Pinpoint the cell where the given text exists, returning its [X, Y] midpoint coordinate. 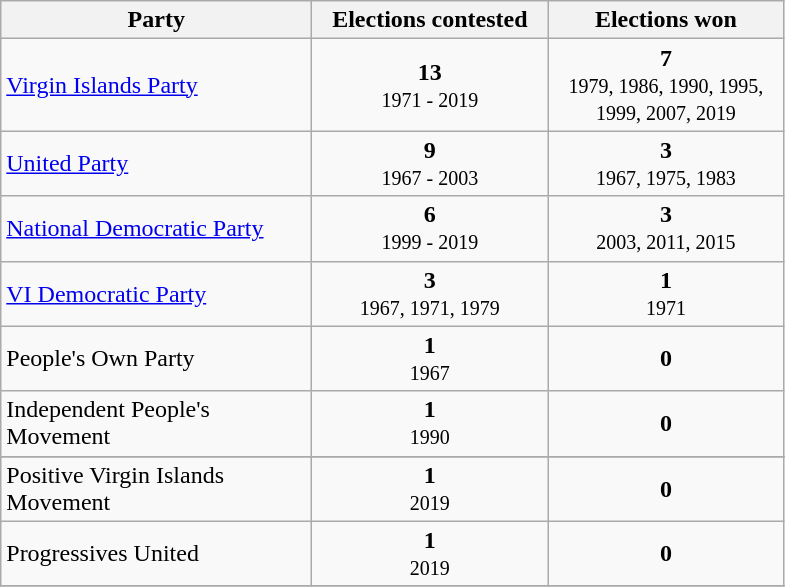
Elections won [666, 20]
Progressives United [156, 554]
31967, 1975, 1983 [666, 164]
11990 [430, 424]
32003, 2011, 2015 [666, 228]
United Party [156, 164]
131971 - 2019 [430, 85]
National Democratic Party [156, 228]
11967 [430, 358]
71979, 1986, 1990, 1995, 1999, 2007, 2019 [666, 85]
61999 - 2019 [430, 228]
Positive Virgin Islands Movement [156, 488]
11971 [666, 294]
Elections contested [430, 20]
Virgin Islands Party [156, 85]
91967 - 2003 [430, 164]
VI Democratic Party [156, 294]
Party [156, 20]
People's Own Party [156, 358]
31967, 1971, 1979 [430, 294]
Independent People's Movement [156, 424]
